Pinpoint the cell where the given text exists, returning its (X, Y) midpoint coordinate. 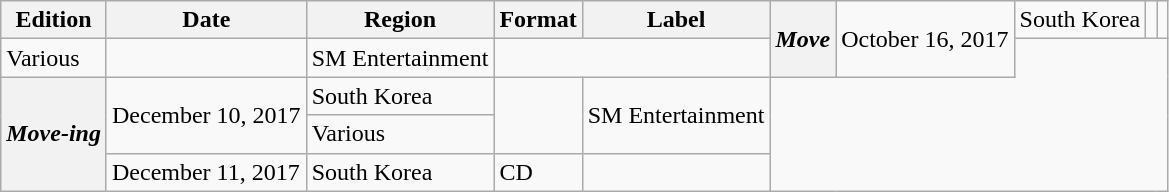
Label (676, 20)
Date (206, 20)
Move-ing (54, 134)
December 10, 2017 (206, 115)
October 16, 2017 (925, 39)
Edition (54, 20)
Format (538, 20)
Move (803, 39)
Region (400, 20)
December 11, 2017 (206, 172)
CD (538, 172)
